Pinpoint the cell where the given text exists, returning its [x, y] midpoint coordinate. 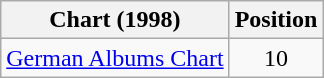
10 [276, 58]
German Albums Chart [115, 58]
Chart (1998) [115, 20]
Position [276, 20]
